Pinpoint the cell where the given text exists, returning its [x, y] midpoint coordinate. 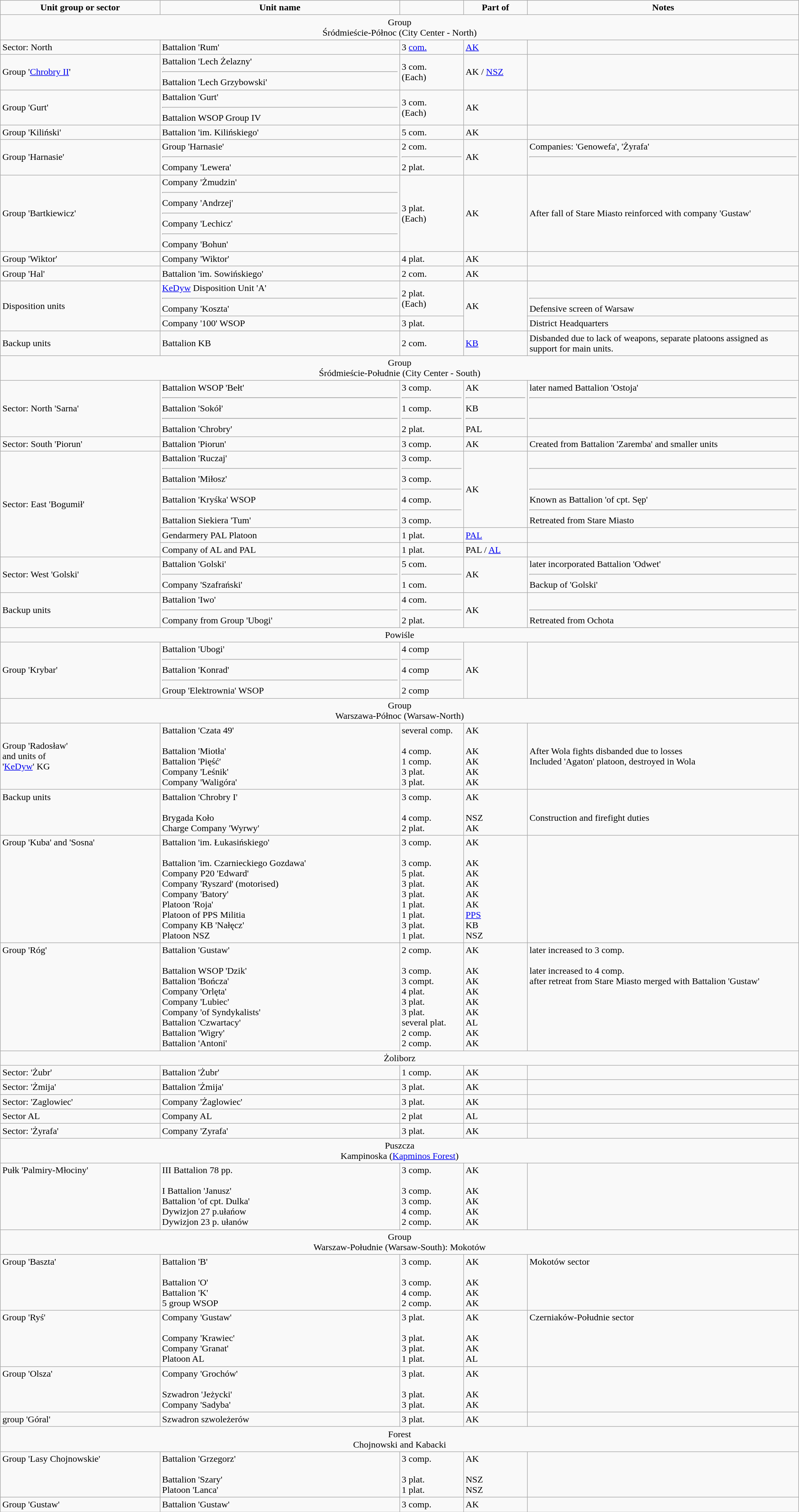
Battalion 'Rum' [280, 47]
District Headquarters [663, 323]
Company '100' WSOP [280, 323]
Battalion 'im. Kilińskiego' [280, 132]
Sector: 'Żubr' [80, 1073]
later incorporated Battalion 'Odwet'Backup of 'Golski' [663, 575]
Battalion 'Ruczaj'Battalion 'Miłosz'Battalion 'Kryśka' WSOPBattalion Siekiera 'Tum' [280, 490]
Created from Battalion 'Zaremba' and smaller units [663, 444]
several comp.4 comp. 1 comp. 3 plat. 3 plat. [431, 756]
Defensive screen of Warsaw [663, 298]
AKAK AK AK AK AK AL AK AK [495, 997]
3 com. [431, 47]
Sector: South 'Piorun' [80, 444]
Battalion 'Lech Żelazny'Battalion 'Lech Grzybowski' [280, 72]
later named Battalion 'Ostoja' [663, 409]
3 comp.3 comp. 5 plat. 3 plat. 3 plat. 1 plat. 1 plat. 3 plat. 1 plat. [431, 889]
group 'Góral' [80, 1419]
GroupŚródmieście-Północ (City Center - North) [400, 28]
3 comp.3 comp. 3 comp. 4 comp. 2 comp. [431, 1196]
PAL / AL [495, 550]
Gendarmery PAL Platoon [280, 535]
KeDyw Disposition Unit 'A'Company 'Koszta' [280, 298]
2 plat [431, 1116]
Group 'Krybar' [80, 670]
Battalion 'Ubogi'Battalion 'Konrad'Group 'Elektrownia' WSOP [280, 670]
Sector: North 'Sarna' [80, 409]
Group 'Chrobry II' [80, 72]
Battalion 'Gustaw' [280, 1504]
PAL [495, 535]
Battalion 'Grzegorz'Battalion 'Szary' Platoon 'Lanca' [280, 1474]
AKNSZ NSZ [495, 1474]
Group 'Baszta' [80, 1282]
AKAK AK AL [495, 1338]
2 comp.3 comp. 3 compt. 4 plat. 3 plat. 3 plat. several plat. 2 comp. 2 comp. [431, 997]
PuszczaKampinoska (Kapminos Forest) [400, 1151]
5 com.1 com. [431, 575]
Sector: 'Żyrafa' [80, 1131]
Group 'Gustaw' [80, 1504]
Part of [495, 8]
2 com.2 plat. [431, 157]
GroupWarszaw-Południe (Warsaw-South): Mokotów [400, 1242]
AKAK AK AK [495, 1282]
Company 'Wiktor' [280, 259]
AKAK AK [495, 1389]
Powiśle [400, 635]
AK / NSZ [495, 72]
Group 'Hal' [80, 273]
Company 'Żaglowiec' [280, 1102]
Group 'Gurt' [80, 107]
Company AL [280, 1116]
Known as Battalion 'of cpt. Sęp'Retreated from Stare Miasto [663, 490]
After Wola fights disbanded due to losses Included 'Agaton' platoon, destroyed in Wola [663, 756]
Company 'Grochów'Szwadron 'Jeżycki' Company 'Sadyba' [280, 1389]
3 comp.3 comp. 4 comp. 2 comp. [431, 1282]
Group 'Harnasie' [80, 157]
Battalion 'Żmija' [280, 1087]
3 plat.(Each) [431, 213]
Battalion 'Czata 49'Battalion 'Miotła' Battalion 'Pięść' Company 'Leśnik' Company 'Waligóra' [280, 756]
Battalion WSOP 'Bełt'Battalion 'Sokół'Battalion 'Chrobry' [280, 409]
4 com.2 plat. [431, 610]
Company 'Gustaw'Company 'Krawiec' Company 'Granat' Platoon AL [280, 1338]
3 comp.4 comp. 2 plat. [431, 812]
1 comp. [431, 1073]
Unit name [280, 8]
Disposition units [80, 306]
AKAK AK AK AK AK PPS KB NSZ [495, 889]
Group 'Róg' [80, 997]
AKKBPAL [495, 409]
Battalion 'Żubr' [280, 1073]
Battalion 'im. Sowińskiego' [280, 273]
AL [495, 1116]
Group 'Lasy Chojnowskie' [80, 1474]
Group 'Harnasie'Company 'Lewera' [280, 157]
3 plat.3 plat. 3 plat. [431, 1389]
Battalion 'Iwo'Company from Group 'Ubogi' [280, 610]
Sector: 'Żmija' [80, 1087]
5 com. [431, 132]
Group 'Ryś' [80, 1338]
Group 'Radosław'and units of'KeDyw' KG [80, 756]
Czerniaków-Południe sector [663, 1338]
2 plat.(Each) [431, 298]
Group 'Kiliński' [80, 132]
Company 'Zyrafa' [280, 1131]
ForestChojnowski and Kabacki [400, 1439]
Group 'Wiktor' [80, 259]
Sector: East 'Bogumił' [80, 504]
Company of AL and PAL [280, 550]
Group 'Bartkiewicz' [80, 213]
3 plat.3 plat. 3 plat. 1 plat. [431, 1338]
Mokotów sector [663, 1282]
Battalion 'Gurt'Battalion WSOP Group IV [280, 107]
Sector: West 'Golski' [80, 575]
Company 'Żmudzin'Company 'Andrzej'Company 'Lechicz'Company 'Bohun' [280, 213]
Żoliborz [400, 1058]
AKNSZ AK [495, 812]
later increased to 3 comp. later increased to 4 comp. after retreat from Stare Miasto merged with Battalion 'Gustaw' [663, 997]
GroupWarszawa-Północ (Warsaw-North) [400, 711]
Notes [663, 8]
KB [495, 343]
Disbanded due to lack of weapons, separate platoons assigned as support for main units. [663, 343]
Battalion 'Piorun' [280, 444]
III Battalion 78 pp.I Battalion 'Janusz' Battalion 'of cpt. Dulka' Dywizjon 27 p.ułańow Dywizjon 23 p. ułanów [280, 1196]
Sector: 'Zaglowiec' [80, 1102]
Construction and firefight duties [663, 812]
Companies: 'Genowefa', 'Żyrafa' [663, 157]
Pułk 'Palmiry-Młociny' [80, 1196]
Battalion KB [280, 343]
Battalion 'Golski'Company 'Szafrański' [280, 575]
Battalion 'B'Battalion 'O' Battalion 'K' 5 group WSOP [280, 1282]
After fall of Stare Miasto reinforced with company 'Gustaw' [663, 213]
Szwadron szwoleżerów [280, 1419]
3 comp.3 comp.4 comp.3 comp. [431, 490]
Unit group or sector [80, 8]
GroupŚródmieście-Południe (City Center - South) [400, 368]
Group 'Kuba' and 'Sosna' [80, 889]
3 comp.1 comp.2 plat. [431, 409]
Group 'Olsza' [80, 1389]
4 comp4 comp2 comp [431, 670]
3 comp.3 plat. 1 plat. [431, 1474]
4 plat. [431, 259]
Battalion 'Chrobry I'Brygada Koło Charge Company 'Wyrwy' [280, 812]
Sector AL [80, 1116]
Retreated from Ochota [663, 610]
Sector: North [80, 47]
